Identify which cell holds the provided text, then report its (X, Y) central coordinate. 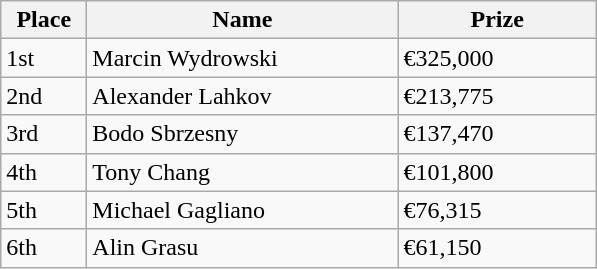
4th (44, 172)
Michael Gagliano (242, 210)
6th (44, 248)
Name (242, 20)
Alexander Lahkov (242, 96)
€137,470 (498, 134)
€213,775 (498, 96)
Tony Chang (242, 172)
3rd (44, 134)
Prize (498, 20)
€325,000 (498, 58)
2nd (44, 96)
Bodo Sbrzesny (242, 134)
5th (44, 210)
Marcin Wydrowski (242, 58)
€61,150 (498, 248)
€76,315 (498, 210)
1st (44, 58)
€101,800 (498, 172)
Alin Grasu (242, 248)
Place (44, 20)
